Find where the given text appears and provide that cell's center as (x, y) coordinate. 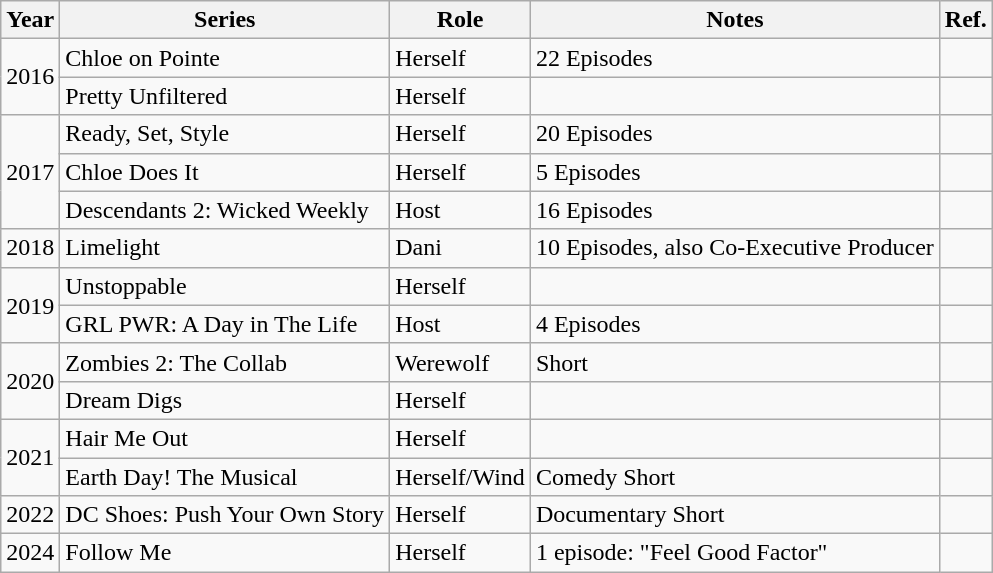
Documentary Short (734, 515)
Ref. (966, 20)
Short (734, 362)
Earth Day! The Musical (225, 477)
Dream Digs (225, 400)
20 Episodes (734, 134)
Ready, Set, Style (225, 134)
Comedy Short (734, 477)
2024 (30, 553)
4 Episodes (734, 324)
2018 (30, 248)
Chloe Does It (225, 172)
Chloe on Pointe (225, 58)
Pretty Unfiltered (225, 96)
2016 (30, 77)
16 Episodes (734, 210)
22 Episodes (734, 58)
2020 (30, 381)
Year (30, 20)
GRL PWR: A Day in The Life (225, 324)
Notes (734, 20)
Zombies 2: The Collab (225, 362)
5 Episodes (734, 172)
Herself/Wind (460, 477)
Unstoppable (225, 286)
Werewolf (460, 362)
Descendants 2: Wicked Weekly (225, 210)
1 episode: "Feel Good Factor" (734, 553)
Limelight (225, 248)
Series (225, 20)
2021 (30, 457)
10 Episodes, also Co-Executive Producer (734, 248)
2022 (30, 515)
Dani (460, 248)
Follow Me (225, 553)
Role (460, 20)
2017 (30, 172)
2019 (30, 305)
DC Shoes: Push Your Own Story (225, 515)
Hair Me Out (225, 438)
